Locate the cell with the specified text and output its (x, y) center coordinate. 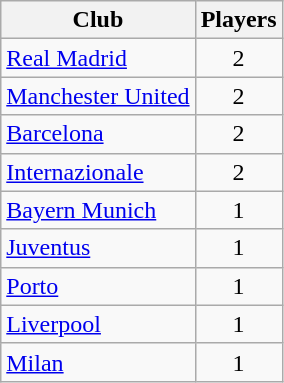
Manchester United (98, 96)
Porto (98, 286)
Milan (98, 362)
Bayern Munich (98, 210)
Players (238, 20)
Liverpool (98, 324)
Internazionale (98, 172)
Club (98, 20)
Juventus (98, 248)
Barcelona (98, 134)
Real Madrid (98, 58)
